Return [X, Y] of the center of cell containing provided text 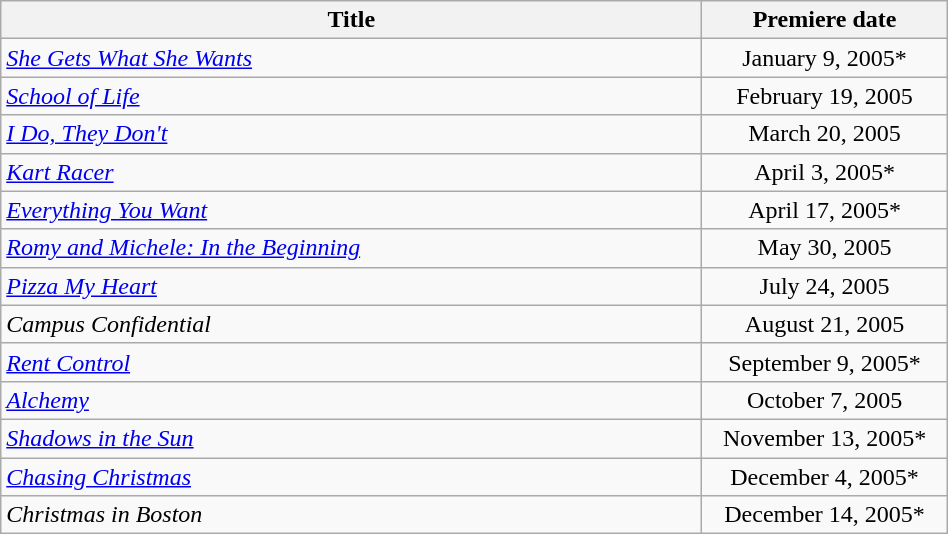
August 21, 2005 [824, 324]
September 9, 2005* [824, 362]
December 14, 2005* [824, 515]
April 17, 2005* [824, 210]
Rent Control [352, 362]
I Do, They Don't [352, 134]
July 24, 2005 [824, 286]
Premiere date [824, 20]
Everything You Want [352, 210]
Alchemy [352, 400]
Christmas in Boston [352, 515]
Romy and Michele: In the Beginning [352, 248]
April 3, 2005* [824, 172]
February 19, 2005 [824, 96]
October 7, 2005 [824, 400]
December 4, 2005* [824, 477]
Shadows in the Sun [352, 438]
January 9, 2005* [824, 58]
School of Life [352, 96]
March 20, 2005 [824, 134]
November 13, 2005* [824, 438]
Title [352, 20]
Chasing Christmas [352, 477]
May 30, 2005 [824, 248]
She Gets What She Wants [352, 58]
Kart Racer [352, 172]
Campus Confidential [352, 324]
Pizza My Heart [352, 286]
